Extract the (X, Y) coordinate from the center of the cell holding the provided text.  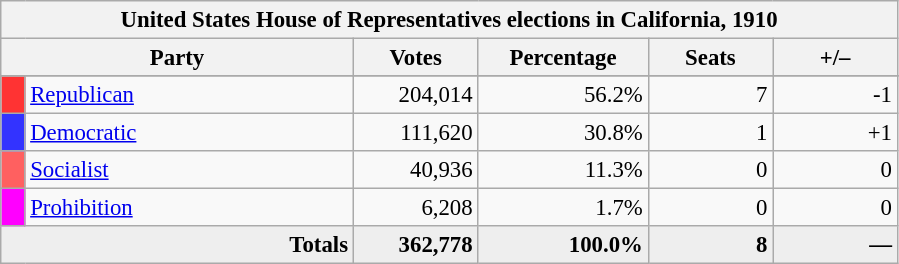
8 (710, 245)
111,620 (416, 133)
Votes (416, 58)
40,936 (416, 170)
204,014 (416, 95)
-1 (836, 95)
Percentage (563, 58)
Totals (178, 245)
+1 (836, 133)
Republican (189, 95)
100.0% (563, 245)
362,778 (416, 245)
30.8% (563, 133)
Democratic (189, 133)
56.2% (563, 95)
United States House of Representatives elections in California, 1910 (450, 20)
— (836, 245)
Prohibition (189, 208)
7 (710, 95)
11.3% (563, 170)
1.7% (563, 208)
Party (178, 58)
+/– (836, 58)
Seats (710, 58)
6,208 (416, 208)
1 (710, 133)
Socialist (189, 170)
